Detect which cell encompasses the target text, then output its [x, y] center coordinate. 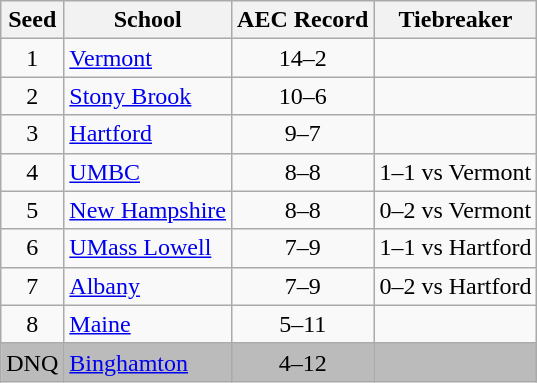
UMBC [148, 172]
0–2 vs Vermont [456, 210]
Stony Brook [148, 96]
1–1 vs Vermont [456, 172]
4 [32, 172]
14–2 [303, 58]
Hartford [148, 134]
Vermont [148, 58]
1–1 vs Hartford [456, 248]
Albany [148, 286]
5–11 [303, 324]
0–2 vs Hartford [456, 286]
7 [32, 286]
DNQ [32, 362]
9–7 [303, 134]
Binghamton [148, 362]
5 [32, 210]
Tiebreaker [456, 20]
Seed [32, 20]
3 [32, 134]
School [148, 20]
New Hampshire [148, 210]
8 [32, 324]
Maine [148, 324]
2 [32, 96]
AEC Record [303, 20]
1 [32, 58]
6 [32, 248]
4–12 [303, 362]
10–6 [303, 96]
UMass Lowell [148, 248]
